Identify which cell holds the provided text, then report its (x, y) central coordinate. 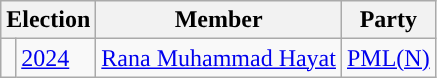
Rana Muhammad Hayat (219, 58)
2024 (56, 58)
Election (48, 20)
Party (388, 20)
Member (219, 20)
PML(N) (388, 58)
